Locate the cell with the specified text and output its [X, Y] center coordinate. 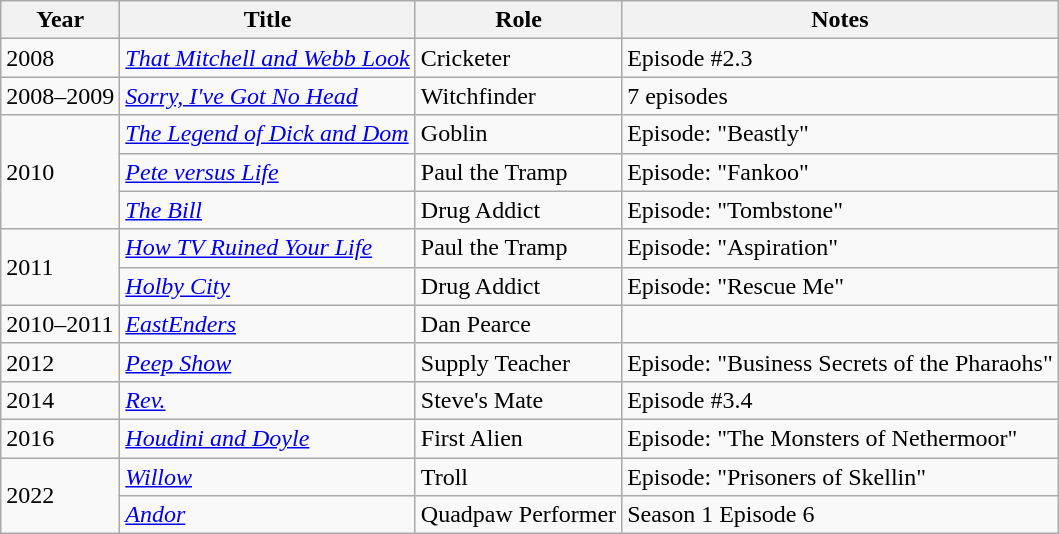
Notes [840, 20]
Houdini and Doyle [268, 438]
Cricketer [518, 58]
2014 [60, 400]
2008 [60, 58]
Troll [518, 477]
Pete versus Life [268, 172]
Year [60, 20]
Quadpaw Performer [518, 515]
Episode #2.3 [840, 58]
Episode: "Beastly" [840, 134]
Andor [268, 515]
Episode: "Aspiration" [840, 248]
Willow [268, 477]
Witchfinder [518, 96]
That Mitchell and Webb Look [268, 58]
Episode: "The Monsters of Nethermoor" [840, 438]
Goblin [518, 134]
Steve's Mate [518, 400]
Episode: "Tombstone" [840, 210]
How TV Ruined Your Life [268, 248]
Dan Pearce [518, 324]
Episode: "Fankoo" [840, 172]
Role [518, 20]
2011 [60, 267]
Title [268, 20]
Season 1 Episode 6 [840, 515]
First Alien [518, 438]
EastEnders [268, 324]
Holby City [268, 286]
2010–2011 [60, 324]
The Bill [268, 210]
2022 [60, 496]
2016 [60, 438]
2012 [60, 362]
Episode: "Prisoners of Skellin" [840, 477]
2008–2009 [60, 96]
Sorry, I've Got No Head [268, 96]
Episode: "Rescue Me" [840, 286]
Rev. [268, 400]
7 episodes [840, 96]
The Legend of Dick and Dom [268, 134]
Episode: "Business Secrets of the Pharaohs" [840, 362]
2010 [60, 172]
Episode #3.4 [840, 400]
Supply Teacher [518, 362]
Peep Show [268, 362]
